Determine the [X, Y] coordinate at the center of the cell enclosing the given text.  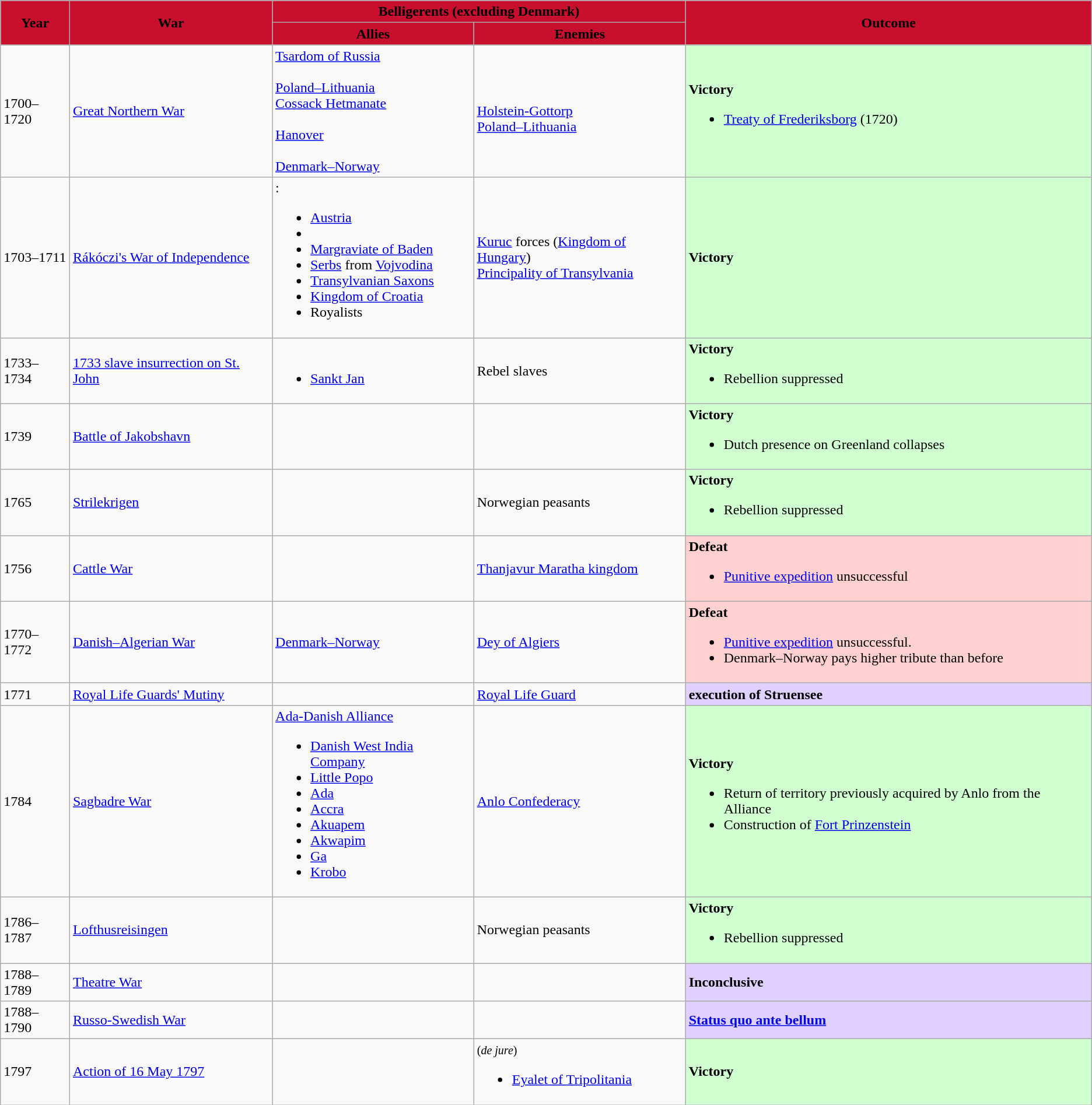
1788–1790 [35, 1020]
Battle of Jakobshavn [170, 436]
1788–1789 [35, 982]
Great Northern War [170, 111]
Year [35, 23]
execution of Struensee [888, 694]
Sankt Jan [373, 371]
War [170, 23]
Holstein-Gottorp Poland–Lithuania [580, 111]
Danish–Algerian War [170, 642]
Kuruc forces (Kingdom of Hungary) Principality of Transylvania [580, 258]
Strilekrigen [170, 503]
(de jure) Eyalet of Tripolitania [580, 1072]
Ada-Danish AllianceDanish West India CompanyLittle PopoAdaAccraAkuapemAkwapimGaKrobo [373, 801]
Rebel slaves [580, 371]
VictoryReturn of territory previously acquired by Anlo from the AllianceConstruction of Fort Prinzenstein [888, 801]
1765 [35, 503]
Status quo ante bellum [888, 1020]
Thanjavur Maratha kingdom [580, 568]
Royal Life Guards' Mutiny [170, 694]
Theatre War [170, 982]
VictoryTreaty of Frederiksborg (1720) [888, 111]
Belligerents (excluding Denmark) [480, 12]
Rákóczi's War of Independence [170, 258]
1703–1711 [35, 258]
: Austria Margraviate of Baden Serbs from VojvodinaTransylvanian Saxons Kingdom of Croatia Royalists [373, 258]
1784 [35, 801]
Sagbadre War [170, 801]
1770–1772 [35, 642]
1733–1734 [35, 371]
1700–1720 [35, 111]
VictoryDutch presence on Greenland collapses [888, 436]
Allies [373, 34]
Royal Life Guard [580, 694]
Action of 16 May 1797 [170, 1072]
DefeatPunitive expedition unsuccessful [888, 568]
1797 [35, 1072]
Tsardom of Russia Poland–Lithuania Cossack Hetmanate Hanover Denmark–Norway [373, 111]
Cattle War [170, 568]
1733 slave insurrection on St. John [170, 371]
Lofthusreisingen [170, 929]
1739 [35, 436]
1771 [35, 694]
Outcome [888, 23]
Enemies [580, 34]
DefeatPunitive expedition unsuccessful.Denmark–Norway pays higher tribute than before [888, 642]
Russo-Swedish War [170, 1020]
Inconclusive [888, 982]
Anlo Confederacy [580, 801]
Denmark–Norway [373, 642]
1756 [35, 568]
1786–1787 [35, 929]
Dey of Algiers [580, 642]
